For the text-containing cell, return its midpoint in [x, y] coordinate format. 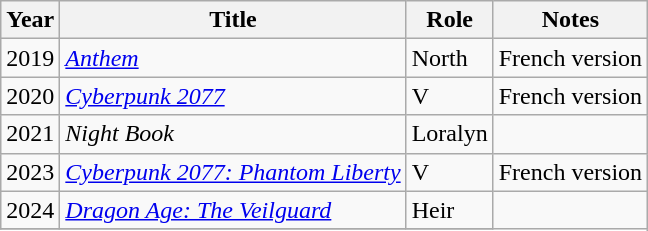
Notes [570, 20]
Heir [450, 210]
Cyberpunk 2077: Phantom Liberty [233, 172]
2023 [30, 172]
Role [450, 20]
2021 [30, 134]
2020 [30, 96]
Anthem [233, 58]
2019 [30, 58]
Loralyn [450, 134]
Night Book [233, 134]
Title [233, 20]
Dragon Age: The Veilguard [233, 210]
North [450, 58]
Cyberpunk 2077 [233, 96]
2024 [30, 210]
Year [30, 20]
